Scan for the cell matching the given text and deliver its [X, Y] coordinate at center. 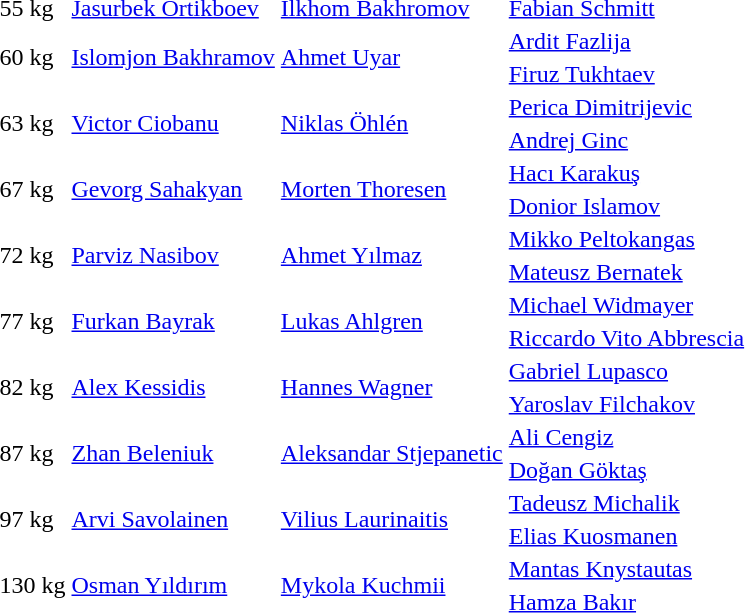
Morten Thoresen [392, 190]
Mikko Peltokangas [626, 239]
Zhan Beleniuk [173, 454]
Gevorg Sahakyan [173, 190]
Andrej Ginc [626, 140]
Gabriel Lupasco [626, 371]
Perica Dimitrijevic [626, 107]
Alex Kessidis [173, 388]
Tadeusz Michalik [626, 503]
Yaroslav Filchakov [626, 404]
Arvi Savolainen [173, 520]
Elias Kuosmanen [626, 536]
Furkan Bayrak [173, 322]
Aleksandar Stjepanetic [392, 454]
Victor Ciobanu [173, 124]
Niklas Öhlén [392, 124]
Mateusz Bernatek [626, 272]
Riccardo Vito Abbrescia [626, 338]
Islomjon Bakhramov [173, 58]
Donior Islamov [626, 206]
Lukas Ahlgren [392, 322]
Hacı Karakuş [626, 173]
Vilius Laurinaitis [392, 520]
Ahmet Uyar [392, 58]
Parviz Nasibov [173, 256]
Firuz Tukhtaev [626, 74]
Ardit Fazlija [626, 41]
Ali Cengiz [626, 437]
Mantas Knystautas [626, 569]
Michael Widmayer [626, 305]
Ahmet Yılmaz [392, 256]
Hannes Wagner [392, 388]
Doğan Göktaş [626, 470]
